Detect which cell encompasses the target text, then output its [X, Y] center coordinate. 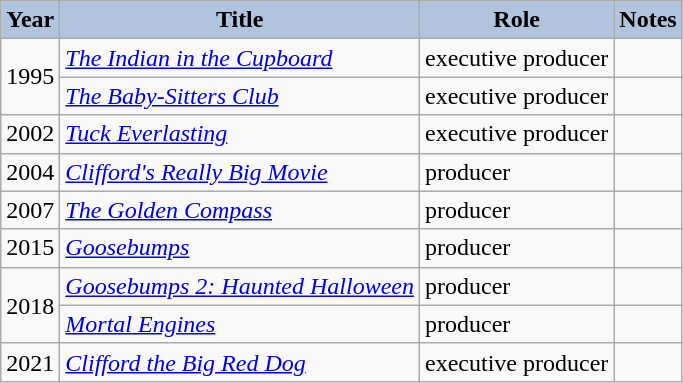
The Golden Compass [240, 210]
Tuck Everlasting [240, 134]
Mortal Engines [240, 324]
Year [30, 20]
2018 [30, 305]
The Indian in the Cupboard [240, 58]
Clifford the Big Red Dog [240, 362]
Goosebumps [240, 248]
2021 [30, 362]
2007 [30, 210]
Title [240, 20]
Clifford's Really Big Movie [240, 172]
Goosebumps 2: Haunted Halloween [240, 286]
2002 [30, 134]
2004 [30, 172]
The Baby-Sitters Club [240, 96]
1995 [30, 77]
2015 [30, 248]
Role [517, 20]
Notes [648, 20]
